Determine the [x, y] coordinate at the center of the cell enclosing the given text.  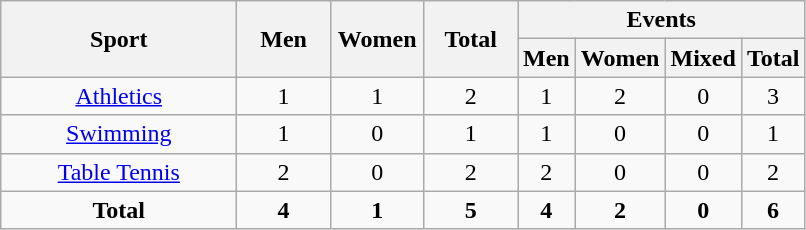
Sport [119, 39]
Table Tennis [119, 172]
Athletics [119, 96]
6 [773, 210]
Events [662, 20]
Mixed [703, 58]
Swimming [119, 134]
5 [471, 210]
3 [773, 96]
